Capture the cell that displays the provided text and extract its [X, Y] central coordinate. 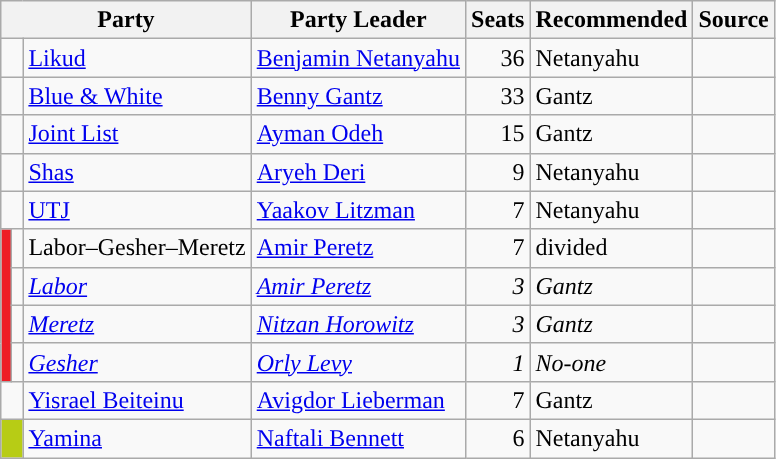
Source [734, 20]
Joint List [137, 134]
Party [126, 20]
Benjamin Netanyahu [358, 58]
Recommended [612, 20]
36 [498, 58]
Seats [498, 20]
divided [612, 248]
Likud [137, 58]
Gesher [137, 362]
No-one [612, 362]
Naftali Bennett [358, 438]
15 [498, 134]
Shas [137, 172]
Nitzan Horowitz [358, 324]
Ayman Odeh [358, 134]
Labor–Gesher–Meretz [137, 248]
Meretz [137, 324]
Party Leader [358, 20]
UTJ [137, 210]
6 [498, 438]
Orly Levy [358, 362]
Avigdor Lieberman [358, 400]
33 [498, 96]
Yaakov Litzman [358, 210]
Benny Gantz [358, 96]
Yamina [137, 438]
1 [498, 362]
Blue & White [137, 96]
9 [498, 172]
Aryeh Deri [358, 172]
Yisrael Beiteinu [137, 400]
Labor [137, 286]
